Scan for the cell matching the given text and deliver its [X, Y] coordinate at center. 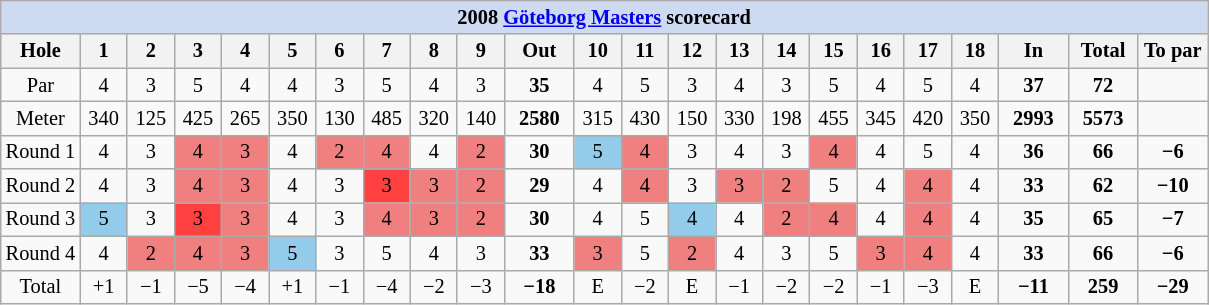
125 [150, 118]
65 [1103, 219]
2580 [539, 118]
−11 [1034, 287]
7 [386, 51]
29 [539, 186]
13 [740, 51]
14 [786, 51]
Par [40, 85]
330 [740, 118]
420 [928, 118]
Meter [40, 118]
17 [928, 51]
−29 [1173, 287]
9 [480, 51]
72 [1103, 85]
Round 3 [40, 219]
198 [786, 118]
18 [974, 51]
Round 2 [40, 186]
15 [834, 51]
130 [340, 118]
259 [1103, 287]
−18 [539, 287]
320 [434, 118]
315 [598, 118]
Round 4 [40, 253]
455 [834, 118]
345 [880, 118]
In [1034, 51]
5573 [1103, 118]
2008 Göteborg Masters scorecard [604, 17]
430 [644, 118]
−5 [198, 287]
36 [1034, 152]
265 [246, 118]
To par [1173, 51]
10 [598, 51]
Out [539, 51]
12 [692, 51]
16 [880, 51]
485 [386, 118]
140 [480, 118]
340 [104, 118]
Round 1 [40, 152]
1 [104, 51]
−7 [1173, 219]
8 [434, 51]
−10 [1173, 186]
62 [1103, 186]
6 [340, 51]
150 [692, 118]
11 [644, 51]
425 [198, 118]
37 [1034, 85]
2993 [1034, 118]
Hole [40, 51]
